Return the [x, y] coordinate for the center point of the cell that contains the specified text.  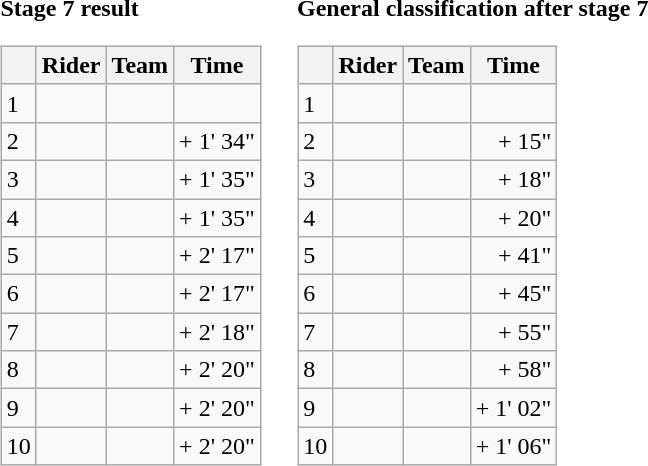
+ 58" [514, 370]
+ 1' 06" [514, 446]
+ 20" [514, 217]
+ 15" [514, 141]
+ 1' 34" [218, 141]
+ 41" [514, 256]
+ 18" [514, 179]
+ 2' 18" [218, 332]
+ 1' 02" [514, 408]
+ 45" [514, 294]
+ 55" [514, 332]
